Return the [X, Y] coordinate for the center point of the cell that contains the specified text.  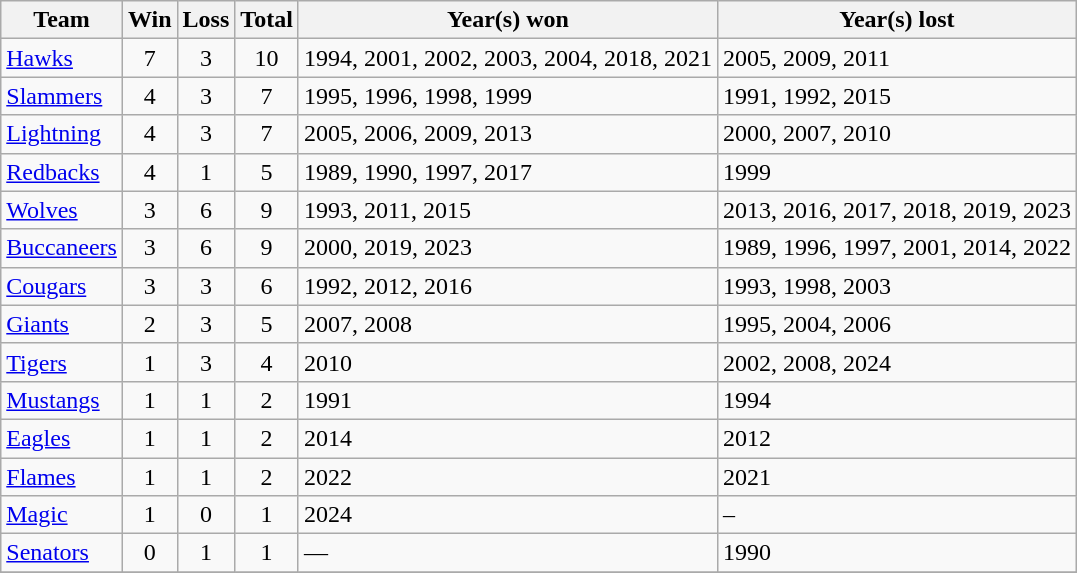
1994, 2001, 2002, 2003, 2004, 2018, 2021 [508, 58]
– [896, 515]
1993, 1998, 2003 [896, 286]
2002, 2008, 2024 [896, 362]
1995, 2004, 2006 [896, 324]
2014 [508, 438]
2005, 2009, 2011 [896, 58]
1989, 1996, 1997, 2001, 2014, 2022 [896, 248]
Flames [62, 477]
Loss [206, 20]
Tigers [62, 362]
2021 [896, 477]
1993, 2011, 2015 [508, 210]
2007, 2008 [508, 324]
1992, 2012, 2016 [508, 286]
Hawks [62, 58]
Buccaneers [62, 248]
2000, 2019, 2023 [508, 248]
Senators [62, 553]
Year(s) won [508, 20]
1990 [896, 553]
2024 [508, 515]
1991 [508, 400]
10 [267, 58]
Year(s) lost [896, 20]
2010 [508, 362]
1999 [896, 172]
Win [150, 20]
Mustangs [62, 400]
1989, 1990, 1997, 2017 [508, 172]
Giants [62, 324]
Wolves [62, 210]
1994 [896, 400]
2022 [508, 477]
Team [62, 20]
Eagles [62, 438]
Slammers [62, 96]
Redbacks [62, 172]
Cougars [62, 286]
2013, 2016, 2017, 2018, 2019, 2023 [896, 210]
1995, 1996, 1998, 1999 [508, 96]
Total [267, 20]
2000, 2007, 2010 [896, 134]
— [508, 553]
2005, 2006, 2009, 2013 [508, 134]
Lightning [62, 134]
1991, 1992, 2015 [896, 96]
2012 [896, 438]
Magic [62, 515]
